Pinpoint the cell where the given text exists, returning its [x, y] midpoint coordinate. 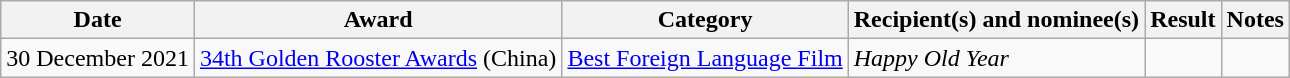
Result [1183, 20]
Award [378, 20]
Happy Old Year [996, 58]
Notes [1255, 20]
34th Golden Rooster Awards (China) [378, 58]
Category [705, 20]
Recipient(s) and nominee(s) [996, 20]
30 December 2021 [98, 58]
Date [98, 20]
Best Foreign Language Film [705, 58]
